Search for the cell housing the specified text and yield its (x, y) center coordinate. 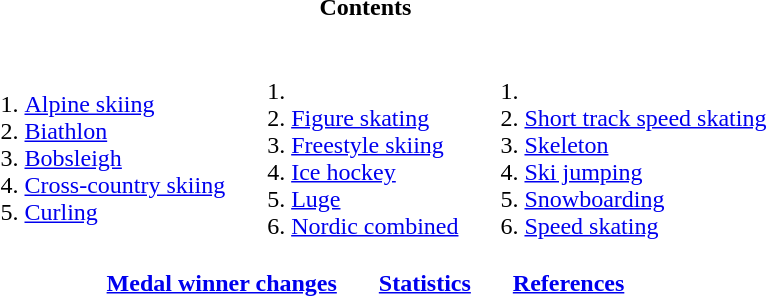
Figure skatingFreestyle skiingIce hockeyLugeNordic combined (345, 145)
